Determine the [X, Y] coordinate at the center of the cell enclosing the given text.  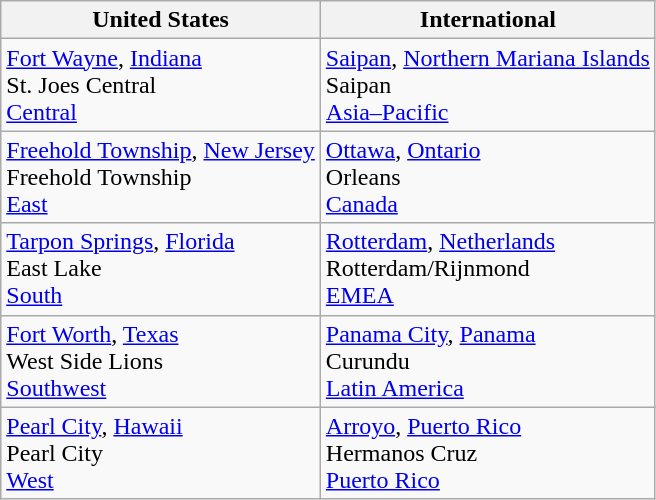
Rotterdam, Netherlands Rotterdam/Rijnmond EMEA [488, 269]
International [488, 20]
Arroyo, Puerto Rico Hermanos Cruz Puerto Rico [488, 453]
United States [161, 20]
Saipan, Northern Mariana IslandsSaipanAsia–Pacific [488, 85]
Panama City, Panama Curundu Latin America [488, 361]
Freehold Township, New Jersey Freehold Township East [161, 177]
Fort Wayne, Indiana St. Joes Central Central [161, 85]
Tarpon Springs, Florida East Lake South [161, 269]
Fort Worth, Texas West Side Lions Southwest [161, 361]
Pearl City, Hawaii Pearl CityWest [161, 453]
Ottawa, Ontario Orleans Canada [488, 177]
